For the text-containing cell, return its midpoint in [x, y] coordinate format. 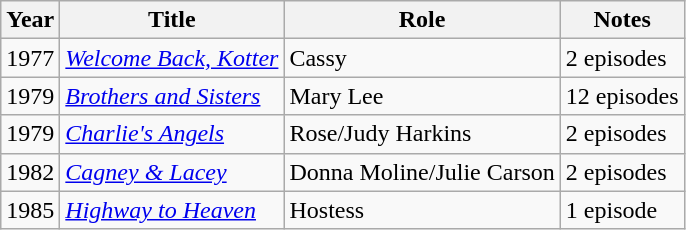
Mary Lee [422, 96]
Cagney & Lacey [172, 172]
1 episode [622, 210]
1982 [30, 172]
Rose/Judy Harkins [422, 134]
1977 [30, 58]
Hostess [422, 210]
12 episodes [622, 96]
Welcome Back, Kotter [172, 58]
Charlie's Angels [172, 134]
Cassy [422, 58]
Brothers and Sisters [172, 96]
Notes [622, 20]
Year [30, 20]
Role [422, 20]
Highway to Heaven [172, 210]
1985 [30, 210]
Donna Moline/Julie Carson [422, 172]
Title [172, 20]
